Return the [X, Y] coordinate for the center point of the cell that contains the specified text.  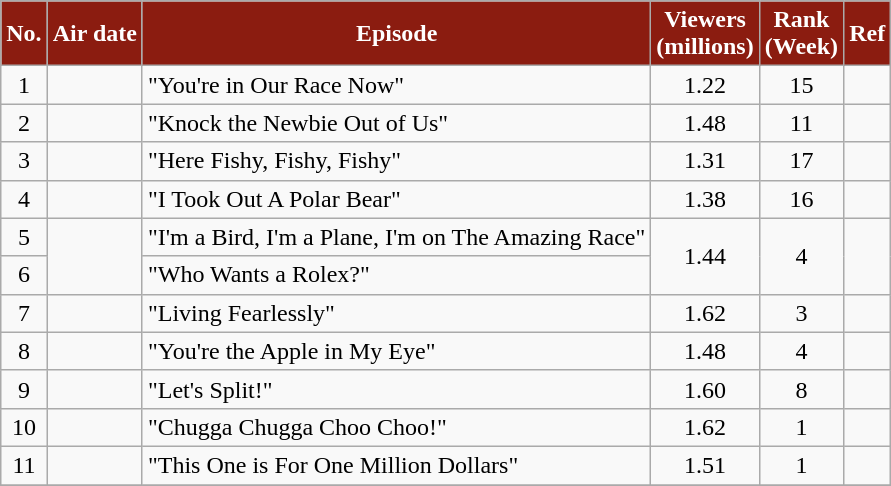
Air date [94, 34]
"Who Wants a Rolex?" [396, 275]
Episode [396, 34]
Ref [868, 34]
"Living Fearlessly" [396, 313]
"I'm a Bird, I'm a Plane, I'm on The Amazing Race" [396, 237]
"I Took Out A Polar Bear" [396, 199]
1.44 [705, 256]
"Here Fishy, Fishy, Fishy" [396, 161]
1.51 [705, 465]
No. [24, 34]
Rank(Week) [801, 34]
"This One is For One Million Dollars" [396, 465]
"Let's Split!" [396, 389]
1.38 [705, 199]
1.31 [705, 161]
10 [24, 427]
1.60 [705, 389]
15 [801, 85]
"You're the Apple in My Eye" [396, 351]
"You're in Our Race Now" [396, 85]
1.22 [705, 85]
9 [24, 389]
7 [24, 313]
2 [24, 123]
6 [24, 275]
"Chugga Chugga Choo Choo!" [396, 427]
Viewers(millions) [705, 34]
17 [801, 161]
5 [24, 237]
16 [801, 199]
"Knock the Newbie Out of Us" [396, 123]
